Find where the given text appears and provide that cell's center as [X, Y] coordinate. 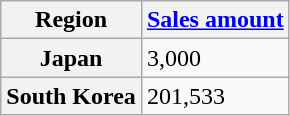
3,000 [215, 58]
Japan [72, 58]
Sales amount [215, 20]
201,533 [215, 96]
Region [72, 20]
South Korea [72, 96]
